Locate the cell with the specified text and output its [x, y] center coordinate. 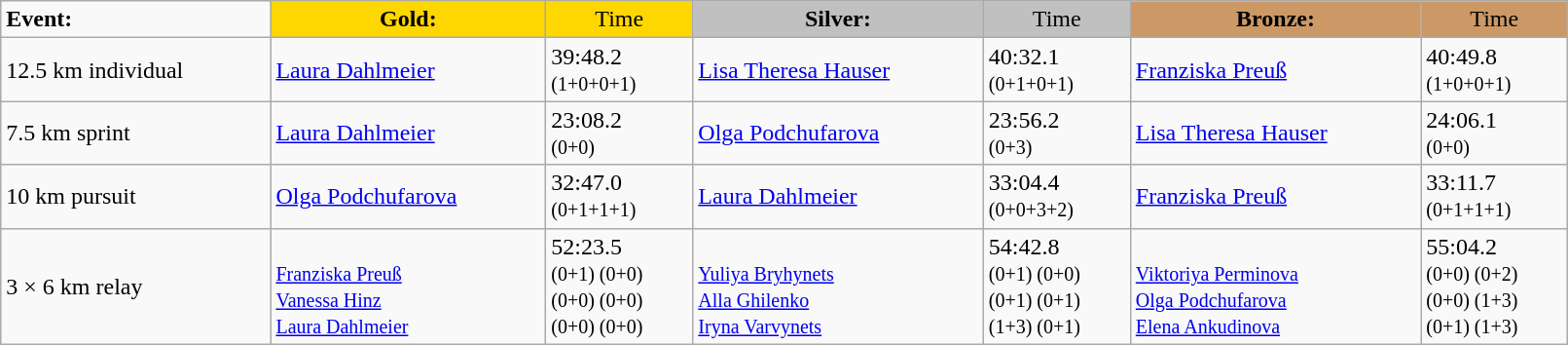
Gold: [409, 19]
Franziska PreußVanessa HinzLaura Dahlmeier [409, 287]
12.5 km individual [136, 70]
39:48.2(1+0+0+1) [619, 70]
52:23.5(0+1) (0+0)(0+0) (0+0)(0+0) (0+0) [619, 287]
Event: [136, 19]
Yuliya BryhynetsAlla GhilenkoIryna Varvynets [838, 287]
3 × 6 km relay [136, 287]
Silver: [838, 19]
40:32.1(0+1+0+1) [1057, 70]
23:56.2(0+3) [1057, 133]
40:49.8(1+0+0+1) [1495, 70]
23:08.2(0+0) [619, 133]
24:06.1(0+0) [1495, 133]
7.5 km sprint [136, 133]
33:04.4(0+0+3+2) [1057, 197]
Bronze: [1275, 19]
55:04.2(0+0) (0+2)(0+0) (1+3)(0+1) (1+3) [1495, 287]
54:42.8(0+1) (0+0)(0+1) (0+1)(1+3) (0+1) [1057, 287]
Viktoriya PerminovaOlga PodchufarovaElena Ankudinova [1275, 287]
10 km pursuit [136, 197]
33:11.7(0+1+1+1) [1495, 197]
32:47.0(0+1+1+1) [619, 197]
